Return the (x, y) coordinate for the center point of the cell that contains the specified text.  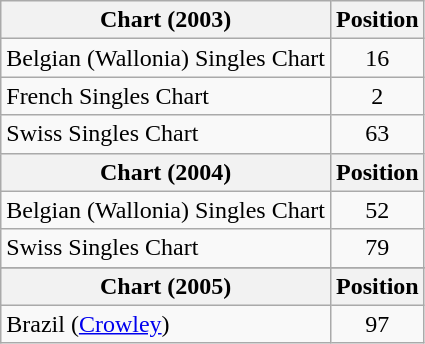
Chart (2005) (166, 286)
63 (377, 134)
Brazil (Crowley) (166, 324)
Chart (2003) (166, 20)
Chart (2004) (166, 172)
79 (377, 248)
16 (377, 58)
French Singles Chart (166, 96)
97 (377, 324)
2 (377, 96)
52 (377, 210)
